Determine the [x, y] coordinate at the center of the cell enclosing the given text.  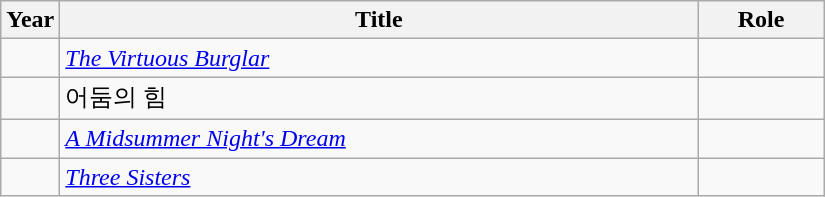
Title [379, 20]
Year [30, 20]
Three Sisters [379, 177]
Role [761, 20]
The Virtuous Burglar [379, 58]
어둠의 힘 [379, 98]
A Midsummer Night's Dream [379, 138]
